Scan for the cell matching the given text and deliver its [X, Y] coordinate at center. 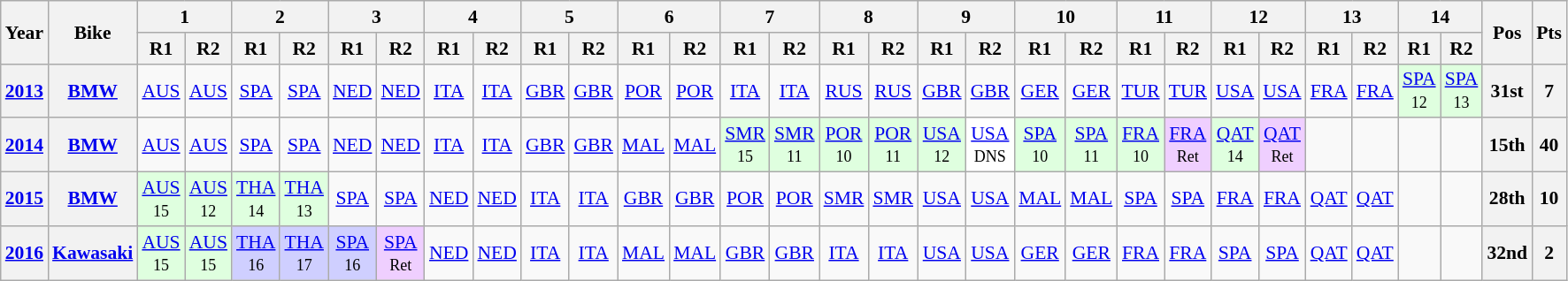
SPA13 [1462, 90]
USA12 [942, 145]
8 [869, 17]
THA13 [304, 200]
QAT14 [1235, 145]
14 [1441, 17]
2013 [25, 90]
SPA16 [352, 253]
13 [1352, 17]
5 [570, 17]
2014 [25, 145]
1 [184, 17]
15th [1507, 145]
Year [25, 32]
32nd [1507, 253]
USADNS [991, 145]
THA14 [256, 200]
POR11 [893, 145]
31st [1507, 90]
SPA10 [1040, 145]
2016 [25, 253]
40 [1549, 145]
AUS12 [209, 200]
SPA12 [1419, 90]
12 [1258, 17]
9 [966, 17]
Kawasaki [92, 253]
28th [1507, 200]
THA17 [304, 253]
Pts [1549, 32]
Bike [92, 32]
FRA10 [1140, 145]
QATRet [1281, 145]
POR10 [844, 145]
4 [473, 17]
SMR15 [745, 145]
3 [377, 17]
SPARet [400, 253]
SMR11 [795, 145]
2015 [25, 200]
FRARet [1188, 145]
THA16 [256, 253]
11 [1164, 17]
6 [669, 17]
SPA11 [1091, 145]
Pos [1507, 32]
